Scan for the cell matching the given text and deliver its (x, y) coordinate at center. 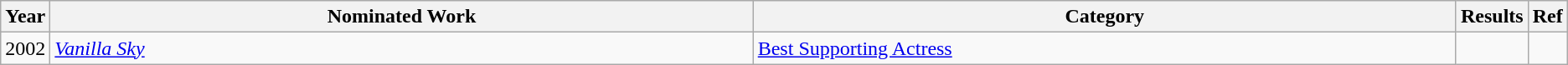
Nominated Work (402, 17)
Best Supporting Actress (1104, 48)
Year (25, 17)
2002 (25, 48)
Category (1104, 17)
Vanilla Sky (402, 48)
Ref (1548, 17)
Results (1492, 17)
